Output the (X, Y) coordinate of the center of the cell containing the given text.  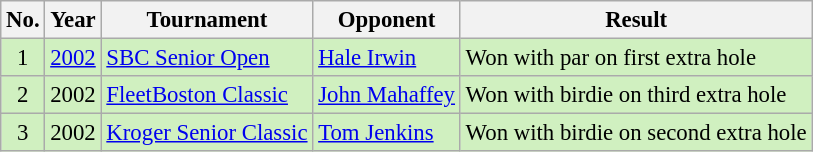
Result (636, 20)
Tom Jenkins (386, 133)
Tournament (207, 20)
Won with birdie on third extra hole (636, 95)
3 (23, 133)
Year (73, 20)
Opponent (386, 20)
Hale Irwin (386, 58)
1 (23, 58)
FleetBoston Classic (207, 95)
Kroger Senior Classic (207, 133)
SBC Senior Open (207, 58)
Won with par on first extra hole (636, 58)
2 (23, 95)
Won with birdie on second extra hole (636, 133)
John Mahaffey (386, 95)
No. (23, 20)
